Detect which cell encompasses the target text, then output its [X, Y] center coordinate. 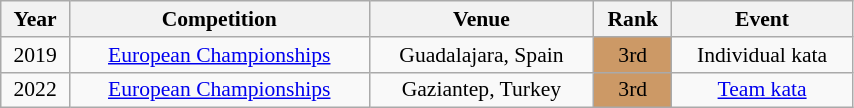
Gaziantep, Turkey [482, 90]
2019 [36, 55]
Event [762, 19]
2022 [36, 90]
Competition [219, 19]
Guadalajara, Spain [482, 55]
Venue [482, 19]
Individual kata [762, 55]
Year [36, 19]
Rank [633, 19]
Team kata [762, 90]
